Detect which cell encompasses the target text, then output its [X, Y] center coordinate. 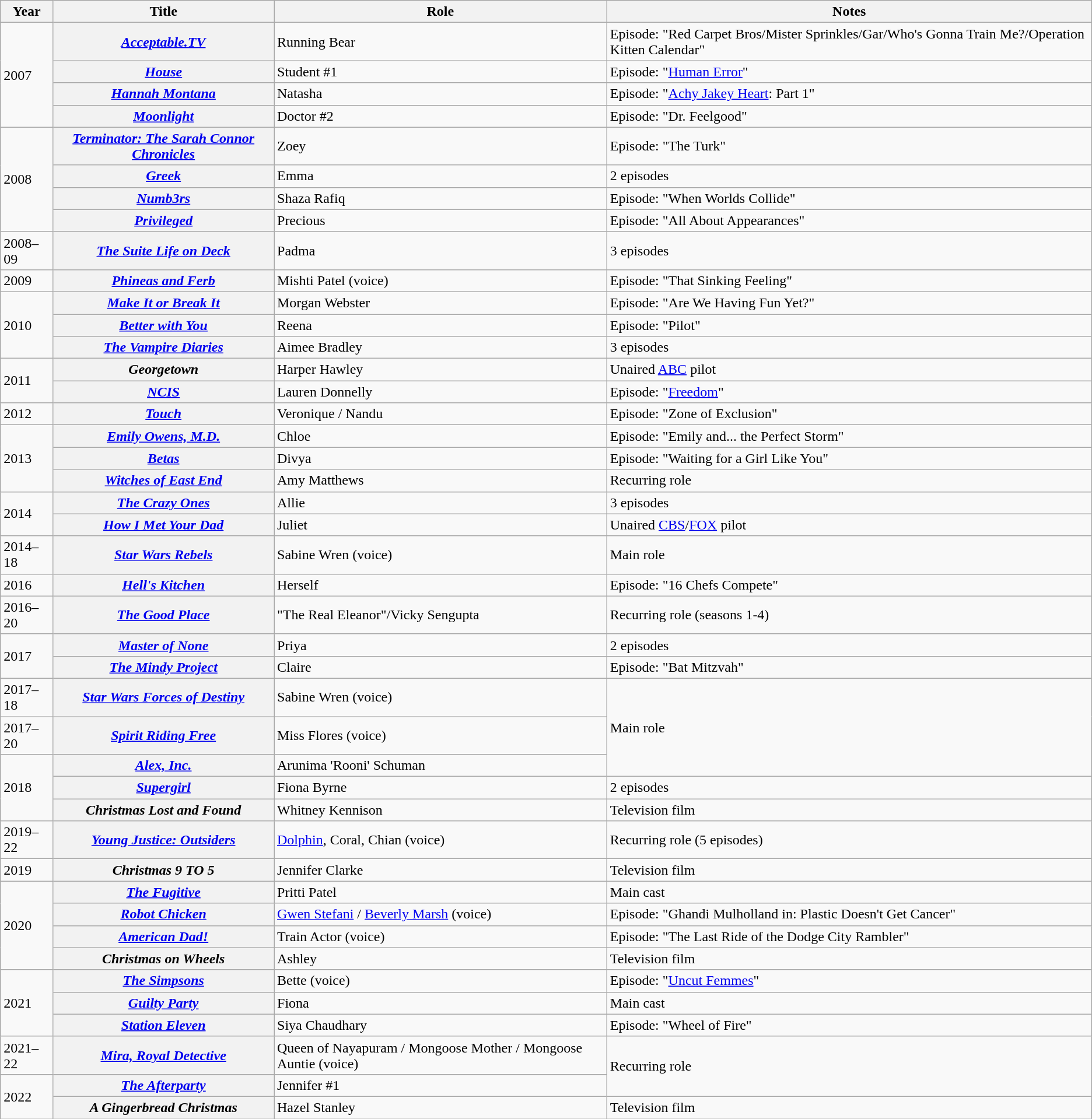
Train Actor (voice) [441, 936]
Unaired ABC pilot [849, 370]
2018 [27, 788]
Recurring role (5 episodes) [849, 840]
Episode: "Zone of Exclusion" [849, 414]
Emily Owens, M.D. [163, 436]
Recurring role (seasons 1-4) [849, 615]
Episode: "Red Carpet Bros/Mister Sprinkles/Gar/Who's Gonna Train Me?/Operation Kitten Calendar" [849, 42]
The Simpsons [163, 981]
Queen of Nayapuram / Mongoose Mother / Mongoose Auntie (voice) [441, 1055]
Reena [441, 325]
How I Met Your Dad [163, 525]
Episode: "Achy Jakey Heart: Part 1" [849, 94]
Episode: "The Turk" [849, 146]
Young Justice: Outsiders [163, 840]
2012 [27, 414]
Running Bear [441, 42]
Episode: "The Last Ride of the Dodge City Rambler" [849, 936]
Divya [441, 458]
Juliet [441, 525]
Title [163, 12]
Episode: "All About Appearances" [849, 220]
Hell's Kitchen [163, 585]
Episode: "Bat Mitzvah" [849, 667]
Episode: "Waiting for a Girl Like You" [849, 458]
The Good Place [163, 615]
Emma [441, 176]
NCIS [163, 392]
A Gingerbread Christmas [163, 1107]
2019–22 [27, 840]
Shaza Rafiq [441, 198]
Precious [441, 220]
2022 [27, 1096]
Episode: "Are We Having Fun Yet?" [849, 303]
The Afterparty [163, 1085]
Terminator: The Sarah Connor Chronicles [163, 146]
Mishti Patel (voice) [441, 280]
Episode: "Freedom" [849, 392]
Jennifer #1 [441, 1085]
Year [27, 12]
Moonlight [163, 116]
Better with You [163, 325]
Episode: "That Sinking Feeling" [849, 280]
The Mindy Project [163, 667]
Role [441, 12]
2011 [27, 381]
Claire [441, 667]
Hazel Stanley [441, 1107]
Aimee Bradley [441, 348]
Unaired CBS/FOX pilot [849, 525]
Supergirl [163, 788]
2009 [27, 280]
Arunima 'Rooni' Schuman [441, 766]
Natasha [441, 94]
Fiona [441, 1003]
Bette (voice) [441, 981]
Episode: "When Worlds Collide" [849, 198]
Notes [849, 12]
2010 [27, 325]
Ashley [441, 959]
Doctor #2 [441, 116]
Mira, Royal Detective [163, 1055]
The Crazy Ones [163, 503]
2008 [27, 180]
Siya Chaudhary [441, 1025]
Alex, Inc. [163, 766]
Acceptable.TV [163, 42]
Station Eleven [163, 1025]
Whitney Kennison [441, 810]
Guilty Party [163, 1003]
Hannah Montana [163, 94]
Phineas and Ferb [163, 280]
Witches of East End [163, 480]
2017–18 [27, 697]
American Dad! [163, 936]
Dolphin, Coral, Chian (voice) [441, 840]
Spirit Riding Free [163, 735]
2007 [27, 75]
Harper Hawley [441, 370]
Master of None [163, 645]
Touch [163, 414]
Make It or Break It [163, 303]
Padma [441, 251]
Miss Flores (voice) [441, 735]
Episode: "Dr. Feelgood" [849, 116]
Herself [441, 585]
The Suite Life on Deck [163, 251]
Episode: "Human Error" [849, 72]
"The Real Eleanor"/Vicky Sengupta [441, 615]
Student #1 [441, 72]
2020 [27, 925]
2014–18 [27, 555]
Episode: "16 Chefs Compete" [849, 585]
Episode: "Uncut Femmes" [849, 981]
2017–20 [27, 735]
Gwen Stefani / Beverly Marsh (voice) [441, 914]
Amy Matthews [441, 480]
Betas [163, 458]
The Fugitive [163, 892]
2017 [27, 656]
Episode: "Pilot" [849, 325]
Privileged [163, 220]
2016 [27, 585]
Morgan Webster [441, 303]
Priya [441, 645]
Episode: "Ghandi Mulholland in: Plastic Doesn't Get Cancer" [849, 914]
2016–20 [27, 615]
2013 [27, 458]
2021–22 [27, 1055]
Zoey [441, 146]
Episode: "Emily and... the Perfect Storm" [849, 436]
2021 [27, 1003]
Robot Chicken [163, 914]
Chloe [441, 436]
Fiona Byrne [441, 788]
Pritti Patel [441, 892]
Star Wars Rebels [163, 555]
2008–09 [27, 251]
Veronique / Nandu [441, 414]
Christmas on Wheels [163, 959]
2014 [27, 514]
Christmas 9 TO 5 [163, 870]
Jennifer Clarke [441, 870]
Georgetown [163, 370]
Numb3rs [163, 198]
Star Wars Forces of Destiny [163, 697]
Christmas Lost and Found [163, 810]
Allie [441, 503]
2019 [27, 870]
Lauren Donnelly [441, 392]
The Vampire Diaries [163, 348]
Greek [163, 176]
House [163, 72]
Episode: "Wheel of Fire" [849, 1025]
